Provide the [X, Y] coordinate of the cell's center where the given text is located.  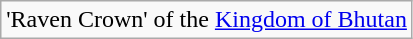
'Raven Crown' of the Kingdom of Bhutan [207, 20]
